Return [X, Y] of the center of cell containing provided text 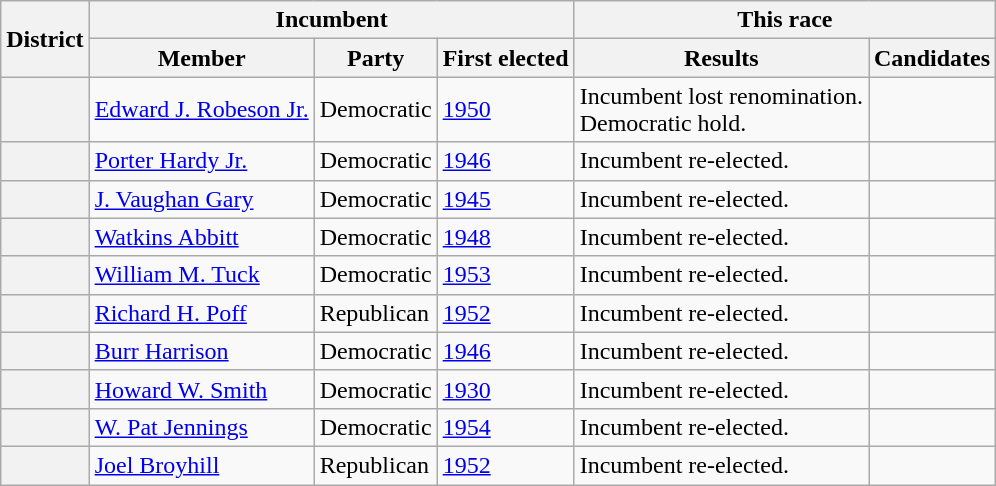
Howard W. Smith [202, 389]
First elected [506, 58]
1953 [506, 275]
J. Vaughan Gary [202, 199]
William M. Tuck [202, 275]
1945 [506, 199]
1930 [506, 389]
Joel Broyhill [202, 465]
Porter Hardy Jr. [202, 161]
Richard H. Poff [202, 313]
Results [721, 58]
Burr Harrison [202, 351]
1950 [506, 110]
Candidates [932, 58]
W. Pat Jennings [202, 427]
Edward J. Robeson Jr. [202, 110]
1954 [506, 427]
Party [376, 58]
Watkins Abbitt [202, 237]
This race [784, 20]
Incumbent lost renomination.Democratic hold. [721, 110]
Incumbent [332, 20]
Member [202, 58]
1948 [506, 237]
District [45, 39]
